Search for the cell housing the specified text and yield its [X, Y] center coordinate. 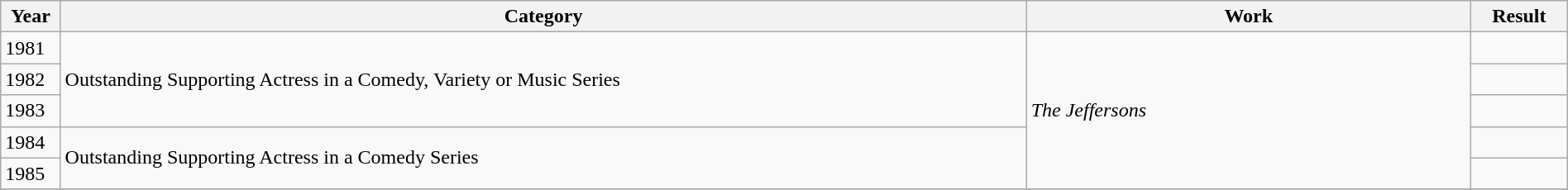
1984 [31, 142]
1985 [31, 173]
The Jeffersons [1249, 111]
Result [1518, 17]
Outstanding Supporting Actress in a Comedy Series [543, 158]
Outstanding Supporting Actress in a Comedy, Variety or Music Series [543, 79]
1983 [31, 111]
Year [31, 17]
1982 [31, 79]
Category [543, 17]
1981 [31, 48]
Work [1249, 17]
